Provide the (X, Y) coordinate of the cell's center where the given text is located.  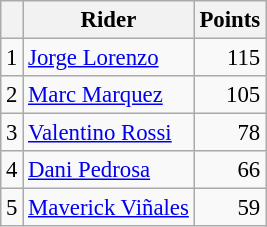
2 (12, 95)
Points (230, 20)
115 (230, 58)
3 (12, 133)
105 (230, 95)
Valentino Rossi (108, 133)
1 (12, 58)
Maverick Viñales (108, 208)
Dani Pedrosa (108, 170)
5 (12, 208)
Rider (108, 20)
59 (230, 208)
4 (12, 170)
78 (230, 133)
66 (230, 170)
Marc Marquez (108, 95)
Jorge Lorenzo (108, 58)
